Return the (X, Y) coordinate for the center point of the cell that contains the specified text.  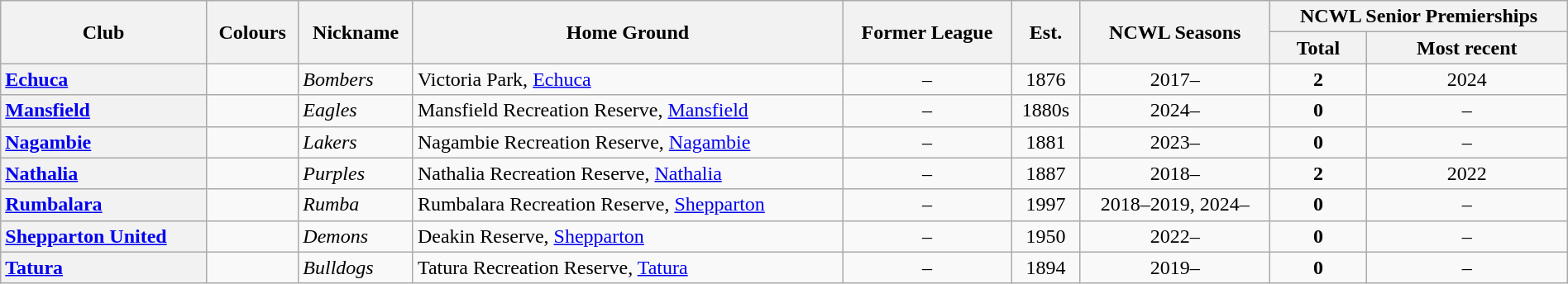
NCWL Senior Premierships (1419, 17)
Lakers (356, 142)
Total (1318, 48)
2018–2019, 2024– (1175, 205)
Most recent (1467, 48)
Rumba (356, 205)
Home Ground (627, 32)
1950 (1045, 236)
2018– (1175, 173)
Nagambie Recreation Reserve, Nagambie (627, 142)
Rumbalara (104, 205)
Eagles (356, 111)
1997 (1045, 205)
2022 (1467, 173)
1876 (1045, 79)
1880s (1045, 111)
2024– (1175, 111)
1894 (1045, 267)
Bulldogs (356, 267)
Est. (1045, 32)
Nathalia Recreation Reserve, Nathalia (627, 173)
Club (104, 32)
2017– (1175, 79)
Former League (928, 32)
Nickname (356, 32)
Demons (356, 236)
2019– (1175, 267)
Mansfield Recreation Reserve, Mansfield (627, 111)
NCWL Seasons (1175, 32)
1887 (1045, 173)
Victoria Park, Echuca (627, 79)
2024 (1467, 79)
Mansfield (104, 111)
Bombers (356, 79)
2022– (1175, 236)
2023– (1175, 142)
Rumbalara Recreation Reserve, Shepparton (627, 205)
Shepparton United (104, 236)
Tatura Recreation Reserve, Tatura (627, 267)
Purples (356, 173)
Colours (251, 32)
1881 (1045, 142)
Tatura (104, 267)
Echuca (104, 79)
Deakin Reserve, Shepparton (627, 236)
Nathalia (104, 173)
Nagambie (104, 142)
